From the cell containing the given text, extract its center point as (x, y) coordinate. 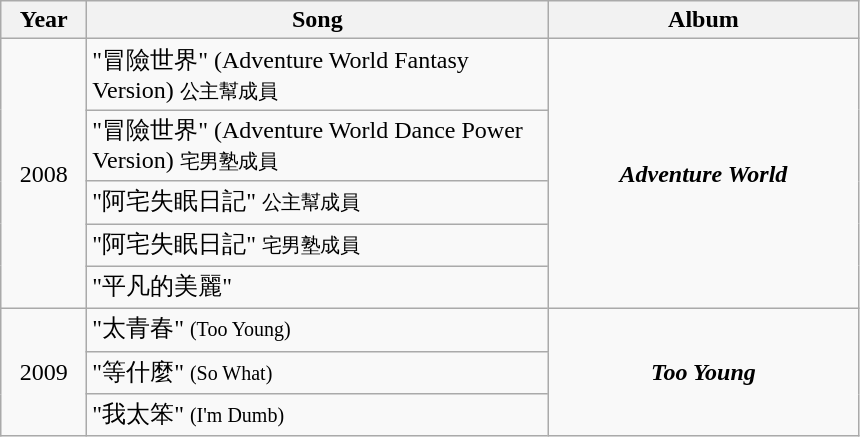
2009 (44, 373)
"我太笨" (I'm Dumb) (318, 416)
2008 (44, 174)
"平凡的美麗" (318, 288)
Too Young (704, 373)
Year (44, 20)
"等什麼" (So What) (318, 372)
Album (704, 20)
"太青春" (Too Young) (318, 330)
"冒險世界" (Adventure World Fantasy Version) 公主幫成員 (318, 74)
"冒險世界" (Adventure World Dance Power Version) 宅男塾成員 (318, 146)
Song (318, 20)
Adventure World (704, 174)
"阿宅失眠日記" 公主幫成員 (318, 202)
"阿宅失眠日記" 宅男塾成員 (318, 246)
